Locate the cell with the specified text and output its (X, Y) center coordinate. 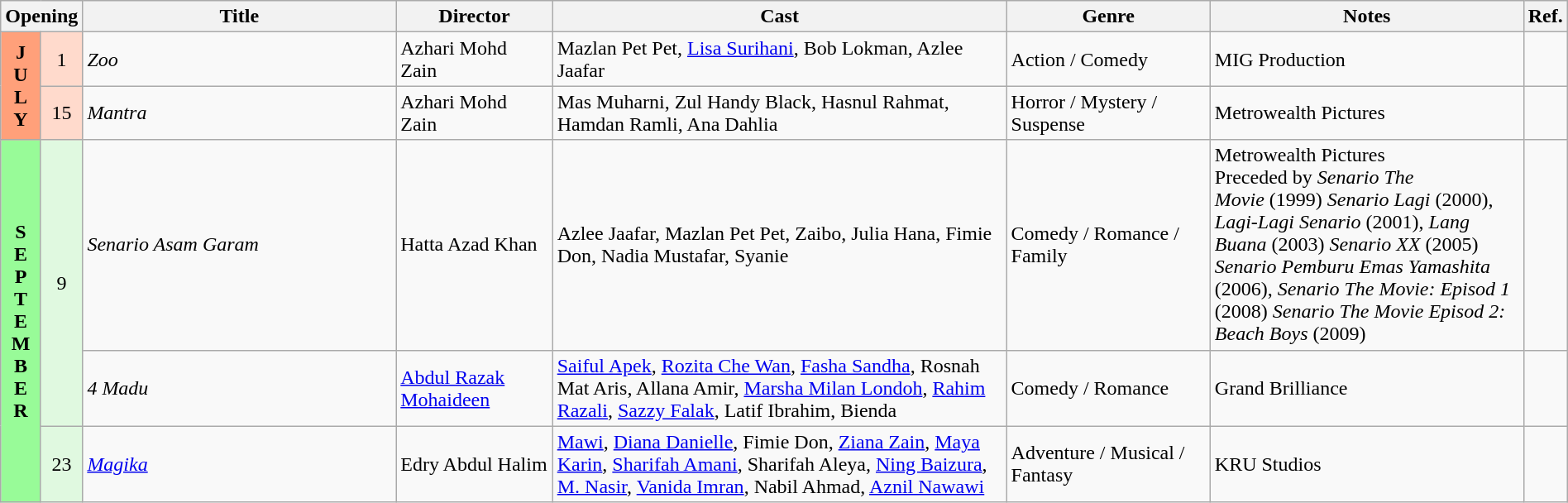
SEPTEMBER (22, 321)
Comedy / Romance / Family (1108, 245)
4 Madu (240, 388)
Zoo (240, 60)
Action / Comedy (1108, 60)
Opening (41, 17)
Azlee Jaafar, Mazlan Pet Pet, Zaibo, Julia Hana, Fimie Don, Nadia Mustafar, Syanie (779, 245)
Abdul Razak Mohaideen (475, 388)
Notes (1366, 17)
Mantra (240, 113)
Horror / Mystery / Suspense (1108, 113)
Title (240, 17)
KRU Studios (1366, 464)
Comedy / Romance (1108, 388)
Director (475, 17)
MIG Production (1366, 60)
Hatta Azad Khan (475, 245)
Grand Brilliance (1366, 388)
Genre (1108, 17)
Ref. (1545, 17)
1 (61, 60)
Saiful Apek, Rozita Che Wan, Fasha Sandha, Rosnah Mat Aris, Allana Amir, Marsha Milan Londoh, Rahim Razali, Sazzy Falak, Latif Ibrahim, Bienda (779, 388)
Mazlan Pet Pet, Lisa Surihani, Bob Lokman, Azlee Jaafar (779, 60)
JULY (22, 86)
Cast (779, 17)
Magika (240, 464)
15 (61, 113)
Edry Abdul Halim (475, 464)
Senario Asam Garam (240, 245)
23 (61, 464)
Metrowealth Pictures (1366, 113)
Adventure / Musical / Fantasy (1108, 464)
Mas Muharni, Zul Handy Black, Hasnul Rahmat, Hamdan Ramli, Ana Dahlia (779, 113)
9 (61, 283)
